Capture the cell that displays the provided text and extract its [x, y] central coordinate. 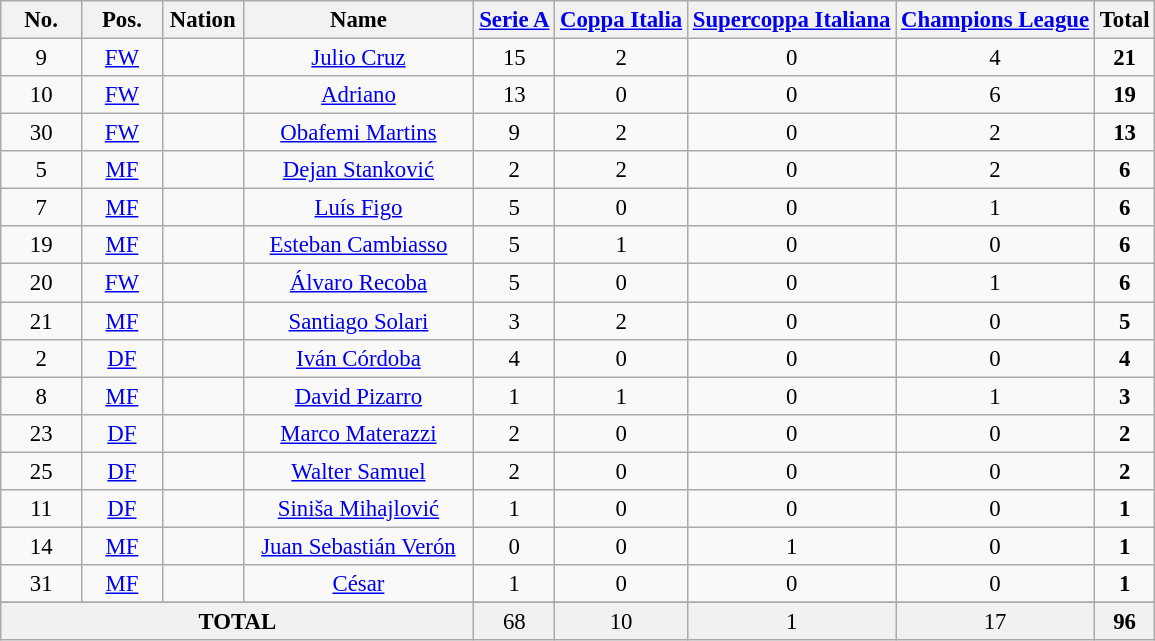
Nation [202, 20]
31 [42, 584]
Coppa Italia [622, 20]
TOTAL [238, 621]
Walter Samuel [358, 471]
Dejan Stanković [358, 170]
Total [1124, 20]
14 [42, 546]
Esteban Cambiasso [358, 245]
25 [42, 471]
Marco Materazzi [358, 433]
César [358, 584]
68 [514, 621]
7 [42, 208]
96 [1124, 621]
30 [42, 133]
23 [42, 433]
Obafemi Martins [358, 133]
17 [996, 621]
David Pizarro [358, 396]
Adriano [358, 95]
Supercoppa Italiana [791, 20]
No. [42, 20]
Luís Figo [358, 208]
Serie A [514, 20]
Champions League [996, 20]
8 [42, 396]
11 [42, 509]
Pos. [122, 20]
Santiago Solari [358, 321]
Álvaro Recoba [358, 283]
20 [42, 283]
15 [514, 58]
Julio Cruz [358, 58]
Iván Córdoba [358, 358]
Juan Sebastián Verón [358, 546]
Name [358, 20]
Siniša Mihajlović [358, 509]
